Locate the cell with the specified text and output its [X, Y] center coordinate. 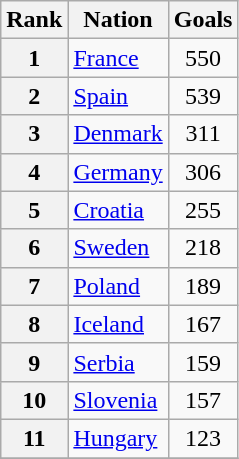
France [118, 58]
6 [34, 248]
Slovenia [118, 400]
157 [203, 400]
1 [34, 58]
123 [203, 438]
218 [203, 248]
255 [203, 210]
Iceland [118, 324]
2 [34, 96]
311 [203, 134]
4 [34, 172]
Goals [203, 20]
9 [34, 362]
Croatia [118, 210]
Germany [118, 172]
8 [34, 324]
Denmark [118, 134]
Spain [118, 96]
Sweden [118, 248]
Nation [118, 20]
306 [203, 172]
11 [34, 438]
Hungary [118, 438]
Serbia [118, 362]
Poland [118, 286]
167 [203, 324]
550 [203, 58]
10 [34, 400]
539 [203, 96]
7 [34, 286]
189 [203, 286]
3 [34, 134]
Rank [34, 20]
5 [34, 210]
159 [203, 362]
